Extract the [X, Y] coordinate from the center of the cell holding the provided text.  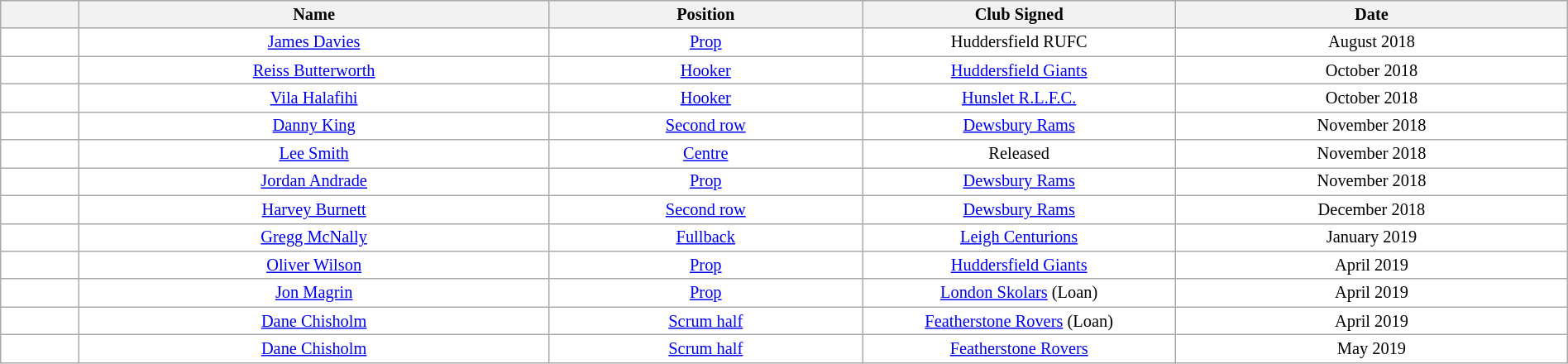
Jon Magrin [313, 293]
Harvey Burnett [313, 209]
Vila Halafihi [313, 98]
August 2018 [1372, 42]
Lee Smith [313, 154]
Featherstone Rovers [1019, 348]
Danny King [313, 126]
Jordan Andrade [313, 181]
Position [706, 14]
London Skolars (Loan) [1019, 293]
Fullback [706, 237]
January 2019 [1372, 237]
Released [1019, 154]
May 2019 [1372, 348]
Gregg McNally [313, 237]
James Davies [313, 42]
Centre [706, 154]
Featherstone Rovers (Loan) [1019, 321]
Huddersfield RUFC [1019, 42]
December 2018 [1372, 209]
Leigh Centurions [1019, 237]
Date [1372, 14]
Club Signed [1019, 14]
Oliver Wilson [313, 265]
Name [313, 14]
Hunslet R.L.F.C. [1019, 98]
Reiss Butterworth [313, 70]
